Capture the cell that displays the provided text and extract its [X, Y] central coordinate. 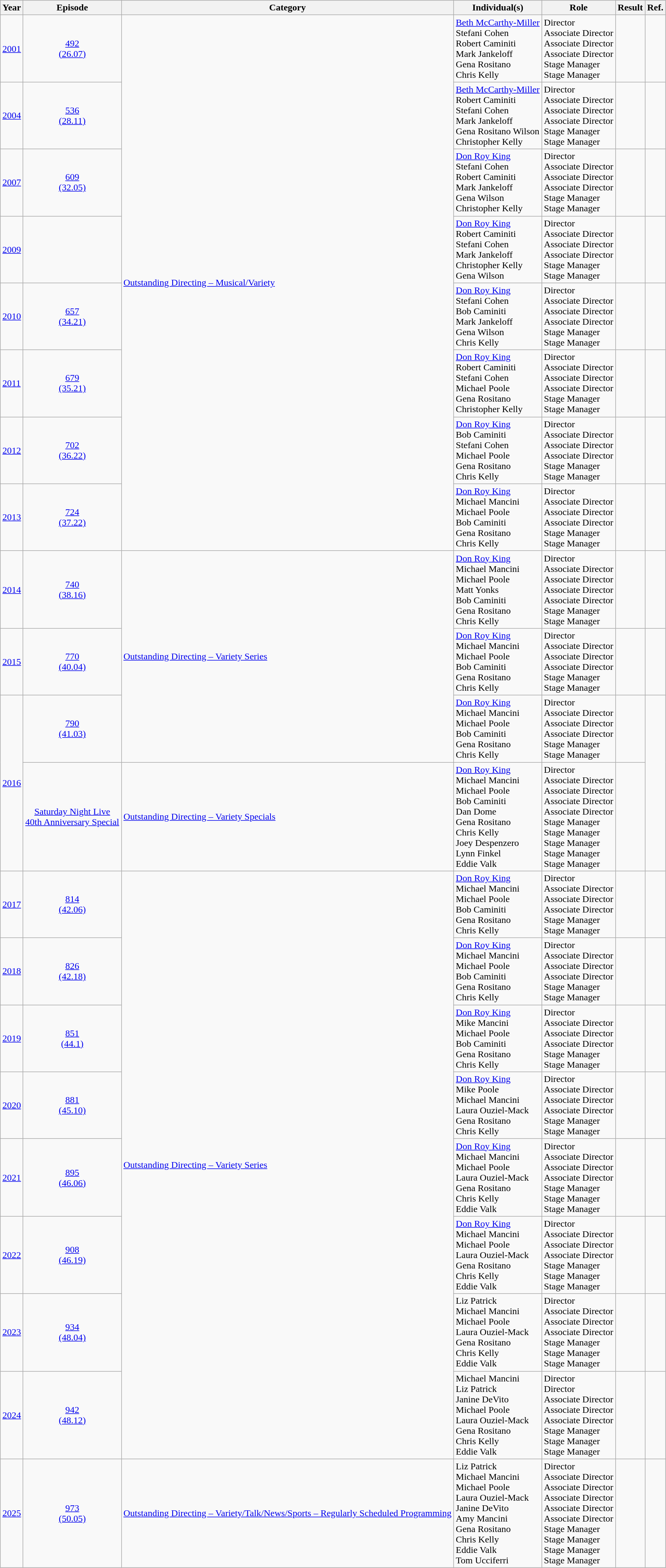
Don Roy King Mike Mancini Michael Poole Bob Caminiti Gena Rositano Chris Kelly [498, 1039]
2023 [12, 1332]
2007 [12, 183]
2017 [12, 905]
536 (28.11) [72, 115]
2009 [12, 249]
679 (35.21) [72, 383]
Beth McCarthy-Miller Stefani Cohen Robert Caminiti Mark Jankeloff Gena Rositano Chris Kelly [498, 49]
Don Roy King Robert Caminiti Stefani Cohen Mark Jankeloff Christopher Kelly Gena Wilson [498, 249]
2012 [12, 450]
908 (46.19) [72, 1255]
2018 [12, 971]
895 (46.06) [72, 1178]
Saturday Night Live 40th Anniversary Special [72, 817]
826 (42.18) [72, 971]
Result [630, 8]
Individual(s) [498, 8]
Don Roy King Bob Caminiti Stefani Cohen Michael Poole Gena Rositano Chris Kelly [498, 450]
Year [12, 8]
2020 [12, 1105]
814 (42.06) [72, 905]
942 (48.12) [72, 1415]
Don Roy King Michael Mancini Michael Poole Matt Yonks Bob Caminiti Gena Rositano Chris Kelly [498, 589]
851 (44.1) [72, 1039]
Beth McCarthy-Miller Robert Caminiti Stefani Cohen Mark Jankeloff Gena Rositano Wilson Christopher Kelly [498, 115]
2024 [12, 1415]
Outstanding Directing – Musical/Variety [288, 283]
934 (48.04) [72, 1332]
Liz Patrick Michael Mancini Michael Poole Laura Ouziel-Mack Gena Rositano Chris Kelly Eddie Valk [498, 1332]
740 (38.16) [72, 589]
Don Roy King Mike Poole Michael Mancini Laura Ouziel-Mack Gena Rositano Chris Kelly [498, 1105]
2001 [12, 49]
2015 [12, 662]
2011 [12, 383]
2010 [12, 317]
Outstanding Directing – Variety/Talk/News/Sports – Regularly Scheduled Programming [288, 1513]
724 (37.22) [72, 517]
Ref. [656, 8]
2022 [12, 1255]
Don Roy King Stefani Cohen Robert Caminiti Mark Jankeloff Gena Wilson Christopher Kelly [498, 183]
2021 [12, 1178]
Don Roy King Robert Caminiti Stefani Cohen Michael Poole Gena Rositano Christopher Kelly [498, 383]
973 (50.05) [72, 1513]
Director Associate Director Associate Director Associate Director Associate Director Stage Manager Stage Manager [579, 589]
657 (34.21) [72, 317]
Category [288, 8]
Don Roy King Michael Mancini Michael Poole Bob Caminiti Dan Dome Gena Rositano Chris Kelly Joey Despenzero Lynn Finkel Eddie Valk [498, 817]
790 (41.03) [72, 728]
609 (32.05) [72, 183]
Don Roy King Stefani Cohen Bob Caminiti Mark Jankeloff Gena Wilson Chris Kelly [498, 317]
770 (40.04) [72, 662]
2019 [12, 1039]
Director Director Associate Director Associate Director Associate Director Stage Manager Stage Manager Stage Manager [579, 1415]
Episode [72, 8]
2004 [12, 115]
Liz Patrick Michael Mancini Michael Poole Laura Ouziel-Mack Janine DeVito Amy Mancini Gena Rositano Chris Kelly Eddie Valk Tom Ucciferri [498, 1513]
Outstanding Directing – Variety Specials [288, 817]
2016 [12, 783]
702 (36.22) [72, 450]
492 (26.07) [72, 49]
Michael Mancini Liz Patrick Janine DeVito Michael Poole Laura Ouziel-Mack Gena Rositano Chris Kelly Eddie Valk [498, 1415]
2014 [12, 589]
881 (45.10) [72, 1105]
2025 [12, 1513]
2013 [12, 517]
Role [579, 8]
